Pinpoint the cell where the given text exists, returning its (X, Y) midpoint coordinate. 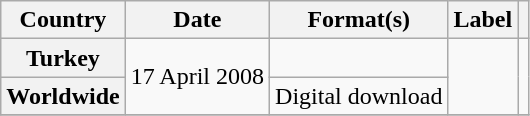
17 April 2008 (197, 77)
Label (483, 20)
Country (63, 20)
Date (197, 20)
Worldwide (63, 96)
Turkey (63, 58)
Format(s) (359, 20)
Digital download (359, 96)
